Find where the given text appears and provide that cell's center as (X, Y) coordinate. 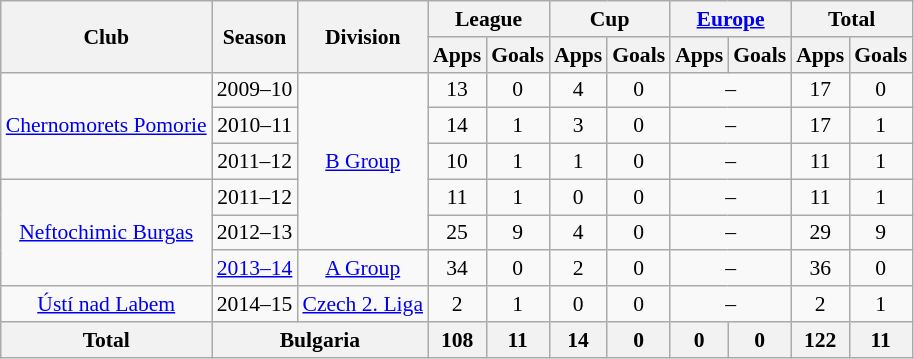
Neftochimic Burgas (106, 232)
13 (457, 90)
Ústí nad Labem (106, 304)
Club (106, 36)
B Group (362, 161)
2013–14 (255, 269)
A Group (362, 269)
Division (362, 36)
Bulgaria (320, 340)
108 (457, 340)
Cup (610, 19)
League (488, 19)
3 (578, 126)
Czech 2. Liga (362, 304)
Europe (730, 19)
2014–15 (255, 304)
2012–13 (255, 233)
122 (820, 340)
Season (255, 36)
36 (820, 269)
34 (457, 269)
2009–10 (255, 90)
29 (820, 233)
2010–11 (255, 126)
Chernomorets Pomorie (106, 126)
10 (457, 162)
25 (457, 233)
